Determine the (X, Y) coordinate at the center of the cell enclosing the given text.  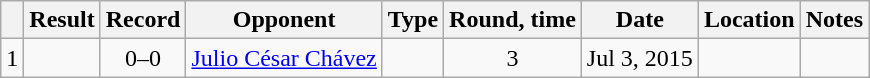
Opponent (284, 20)
Round, time (513, 20)
0–0 (143, 58)
Julio César Chávez (284, 58)
Result (62, 20)
1 (12, 58)
3 (513, 58)
Location (749, 20)
Record (143, 20)
Date (640, 20)
Type (412, 20)
Notes (834, 20)
Jul 3, 2015 (640, 58)
